Output the [x, y] coordinate of the center of the cell containing the given text.  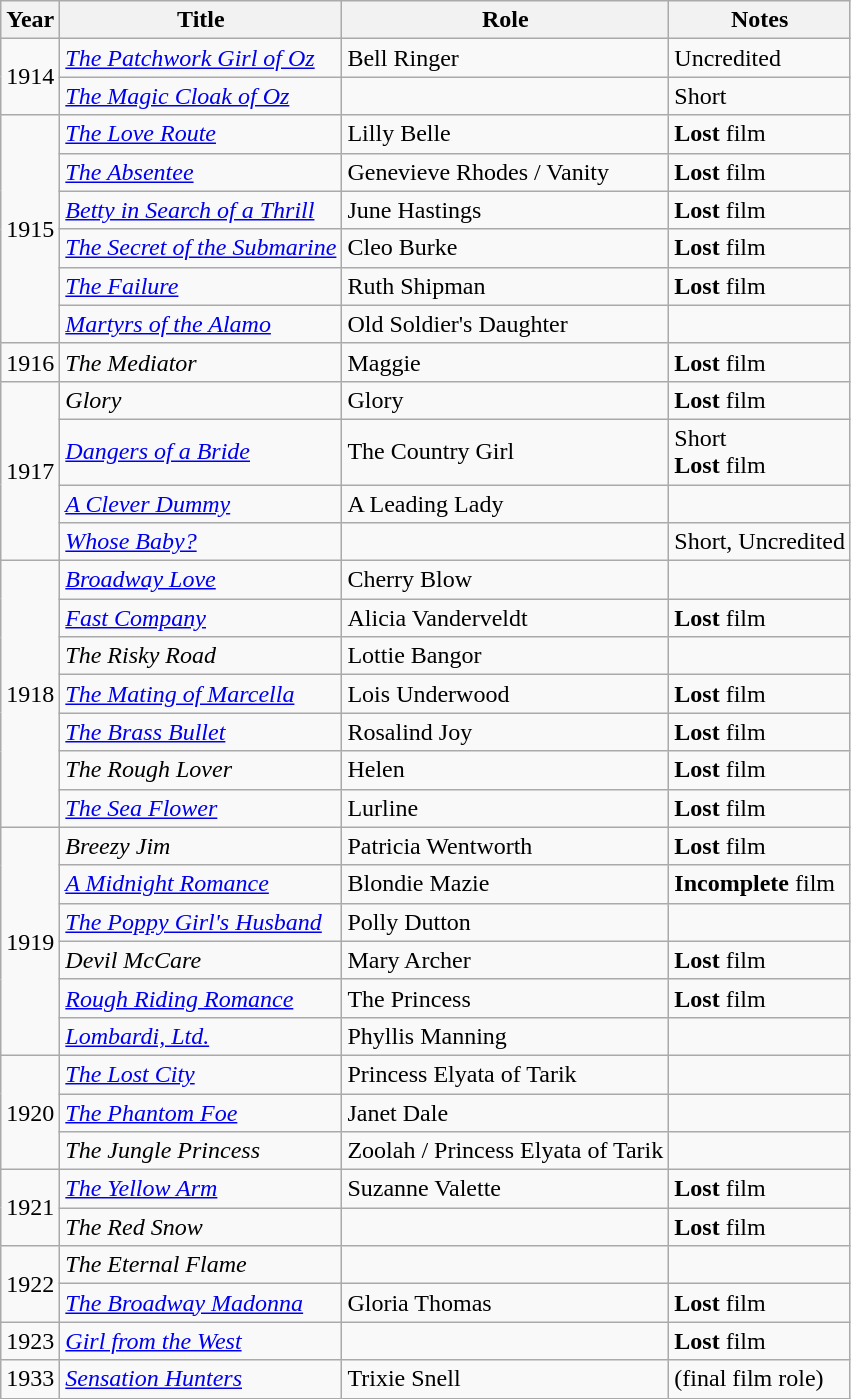
Uncredited [760, 58]
The Rough Lover [201, 770]
Year [30, 20]
The Eternal Flame [201, 1265]
Devil McCare [201, 960]
The Love Route [201, 134]
Blondie Mazie [506, 884]
The Country Girl [506, 452]
1918 [30, 694]
Incomplete film [760, 884]
A Leading Lady [506, 503]
The Poppy Girl's Husband [201, 922]
Lilly Belle [506, 134]
The Yellow Arm [201, 1189]
June Hastings [506, 210]
Phyllis Manning [506, 1036]
The Sea Flower [201, 808]
The Red Snow [201, 1227]
Polly Dutton [506, 922]
The Mating of Marcella [201, 694]
Genevieve Rhodes / Vanity [506, 172]
Title [201, 20]
Whose Baby? [201, 542]
Gloria Thomas [506, 1303]
Alicia Vanderveldt [506, 618]
The Mediator [201, 362]
Short, Uncredited [760, 542]
Role [506, 20]
Sensation Hunters [201, 1379]
Princess Elyata of Tarik [506, 1074]
Lottie Bangor [506, 656]
1921 [30, 1208]
1922 [30, 1284]
(final film role) [760, 1379]
Short [760, 96]
Trixie Snell [506, 1379]
1917 [30, 470]
The Risky Road [201, 656]
The Jungle Princess [201, 1151]
1920 [30, 1112]
Zoolah / Princess Elyata of Tarik [506, 1151]
1919 [30, 941]
The Broadway Madonna [201, 1303]
Cherry Blow [506, 580]
1914 [30, 77]
The Phantom Foe [201, 1113]
Lurline [506, 808]
Rough Riding Romance [201, 998]
The Patchwork Girl of Oz [201, 58]
Mary Archer [506, 960]
Girl from the West [201, 1341]
Short Lost film [760, 452]
Lombardi, Ltd. [201, 1036]
Fast Company [201, 618]
Old Soldier's Daughter [506, 324]
The Princess [506, 998]
The Absentee [201, 172]
Patricia Wentworth [506, 846]
Lois Underwood [506, 694]
1916 [30, 362]
The Lost City [201, 1074]
The Brass Bullet [201, 732]
Janet Dale [506, 1113]
1915 [30, 229]
Martyrs of the Alamo [201, 324]
Broadway Love [201, 580]
Notes [760, 20]
The Secret of the Submarine [201, 248]
Betty in Search of a Thrill [201, 210]
Dangers of a Bride [201, 452]
Bell Ringer [506, 58]
Maggie [506, 362]
The Failure [201, 286]
Ruth Shipman [506, 286]
1923 [30, 1341]
Suzanne Valette [506, 1189]
The Magic Cloak of Oz [201, 96]
A Midnight Romance [201, 884]
Rosalind Joy [506, 732]
Breezy Jim [201, 846]
Helen [506, 770]
Cleo Burke [506, 248]
A Clever Dummy [201, 503]
1933 [30, 1379]
